Locate the cell with the specified text and output its [X, Y] center coordinate. 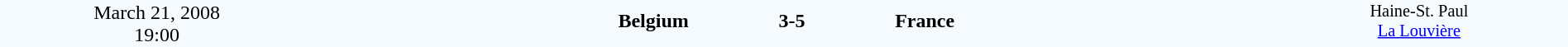
France [1082, 21]
Haine-St. PaulLa Louvière [1419, 23]
3-5 [791, 21]
March 21, 200819:00 [157, 23]
Belgium [501, 21]
